Identify which cell holds the provided text, then report its [X, Y] central coordinate. 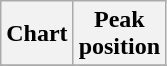
Chart [37, 34]
Peakposition [119, 34]
